Detect which cell encompasses the target text, then output its [x, y] center coordinate. 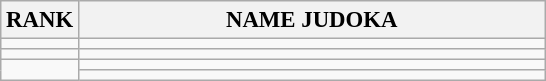
RANK [40, 20]
NAME JUDOKA [312, 20]
